Find where the given text appears and provide that cell's center as (X, Y) coordinate. 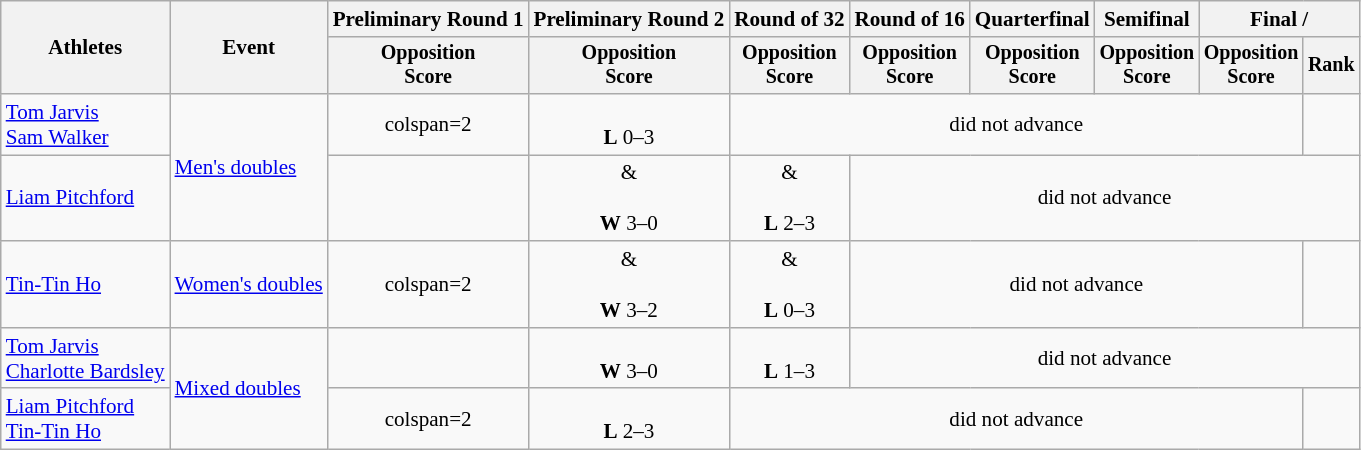
Mixed doubles (249, 389)
Quarterfinal (1032, 18)
Tom JarvisSam Walker (86, 124)
Men's doubles (249, 168)
L 0–3 (630, 124)
Round of 32 (789, 18)
Event (249, 48)
Tom JarvisCharlotte Bardsley (86, 358)
& W 3–0 (630, 198)
L 1–3 (789, 358)
Women's doubles (249, 284)
Semifinal (1147, 18)
Final / (1279, 18)
Liam Pitchford (86, 198)
L 2–3 (630, 420)
& L 2–3 (789, 198)
Rank (1331, 65)
Tin-Tin Ho (86, 284)
& W 3–2 (630, 284)
Preliminary Round 1 (428, 18)
& L 0–3 (789, 284)
W 3–0 (630, 358)
Athletes (86, 48)
Preliminary Round 2 (630, 18)
Round of 16 (910, 18)
Liam PitchfordTin-Tin Ho (86, 420)
